Search for the cell housing the specified text and yield its [x, y] center coordinate. 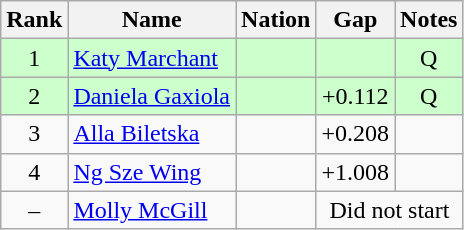
– [34, 210]
Name [152, 20]
Alla Biletska [152, 134]
Nation [276, 20]
Molly McGill [152, 210]
Gap [356, 20]
3 [34, 134]
4 [34, 172]
Katy Marchant [152, 58]
Rank [34, 20]
Daniela Gaxiola [152, 96]
1 [34, 58]
Did not start [390, 210]
+0.208 [356, 134]
2 [34, 96]
+1.008 [356, 172]
Notes [429, 20]
Ng Sze Wing [152, 172]
+0.112 [356, 96]
